Return the [x, y] coordinate for the center point of the cell that contains the specified text.  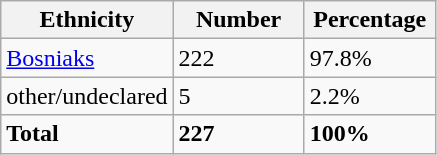
other/undeclared [87, 96]
97.8% [370, 58]
Percentage [370, 20]
Number [238, 20]
5 [238, 96]
2.2% [370, 96]
227 [238, 134]
222 [238, 58]
Total [87, 134]
Bosniaks [87, 58]
Ethnicity [87, 20]
100% [370, 134]
